Provide the [X, Y] coordinate of the cell's center where the given text is located.  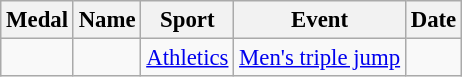
Date [433, 20]
Sport [188, 20]
Athletics [188, 58]
Name [107, 20]
Medal [38, 20]
Event [320, 20]
Men's triple jump [320, 58]
